Determine the (x, y) coordinate at the center of the cell enclosing the given text.  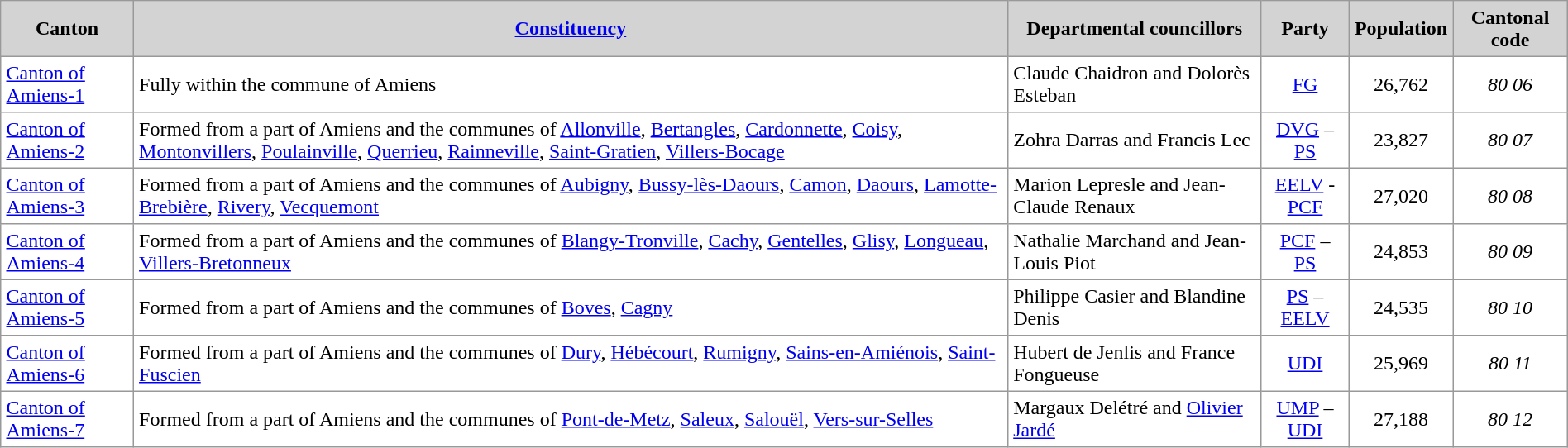
Marion Lepresle and Jean-Claude Renaux (1134, 196)
Philippe Casier and Blandine Denis (1134, 307)
24,535 (1401, 307)
PCF – PS (1305, 252)
25,969 (1401, 364)
26,762 (1401, 84)
Canton (68, 29)
Nathalie Marchand and Jean-Louis Piot (1134, 252)
Fully within the commune of Amiens (571, 84)
EELV -PCF (1305, 196)
24,853 (1401, 252)
80 10 (1510, 307)
27,020 (1401, 196)
Formed from a part of Amiens and the communes of Boves, Cagny (571, 307)
Constituency (571, 29)
Canton of Amiens-3 (68, 196)
Formed from a part of Amiens and the communes of Aubigny, Bussy-lès-Daours, Camon, Daours, Lamotte-Brebière, Rivery, Vecquemont (571, 196)
80 06 (1510, 84)
80 11 (1510, 364)
FG (1305, 84)
Claude Chaidron and Dolorès Esteban (1134, 84)
Departmental councillors (1134, 29)
PS – EELV (1305, 307)
Margaux Delétré and Olivier Jardé (1134, 419)
Formed from a part of Amiens and the communes of Pont-de-Metz, Saleux, Salouël, Vers-sur-Selles (571, 419)
Canton of Amiens-2 (68, 141)
80 08 (1510, 196)
Party (1305, 29)
Canton of Amiens-6 (68, 364)
Canton of Amiens-7 (68, 419)
Zohra Darras and Francis Lec (1134, 141)
27,188 (1401, 419)
Canton of Amiens-5 (68, 307)
Formed from a part of Amiens and the communes of Dury, Hébécourt, Rumigny, Sains-en-Amiénois, Saint-Fuscien (571, 364)
Canton of Amiens-4 (68, 252)
80 12 (1510, 419)
UMP – UDI (1305, 419)
23,827 (1401, 141)
80 07 (1510, 141)
UDI (1305, 364)
DVG – PS (1305, 141)
Cantonal code (1510, 29)
80 09 (1510, 252)
Population (1401, 29)
Canton of Amiens-1 (68, 84)
Formed from a part of Amiens and the communes of Blangy-Tronville, Cachy, Gentelles, Glisy, Longueau, Villers-Bretonneux (571, 252)
Hubert de Jenlis and France Fongueuse (1134, 364)
